Locate the cell with the specified text and output its [X, Y] center coordinate. 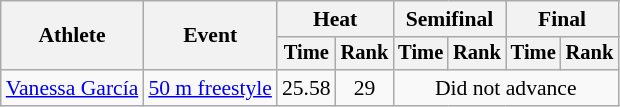
29 [365, 88]
25.58 [306, 88]
Vanessa García [72, 88]
Athlete [72, 36]
Semifinal [449, 19]
50 m freestyle [210, 88]
Did not advance [506, 88]
Heat [335, 19]
Final [562, 19]
Event [210, 36]
